Locate the cell with the specified text and output its (x, y) center coordinate. 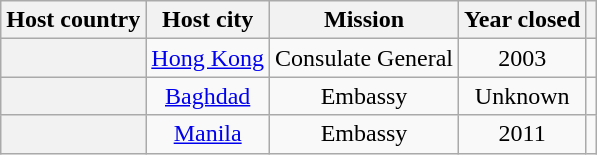
Consulate General (364, 58)
Baghdad (208, 96)
Host city (208, 20)
Unknown (522, 96)
Hong Kong (208, 58)
2011 (522, 134)
Year closed (522, 20)
Host country (74, 20)
Mission (364, 20)
2003 (522, 58)
Manila (208, 134)
